From the cell containing the given text, extract its center point as [X, Y] coordinate. 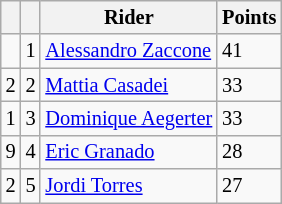
4 [31, 152]
Alessandro Zaccone [128, 51]
Mattia Casadei [128, 85]
41 [249, 51]
Rider [128, 17]
27 [249, 186]
9 [11, 152]
Jordi Torres [128, 186]
Dominique Aegerter [128, 118]
Eric Granado [128, 152]
28 [249, 152]
Points [249, 17]
3 [31, 118]
5 [31, 186]
